Output the (x, y) coordinate of the center of the cell containing the given text.  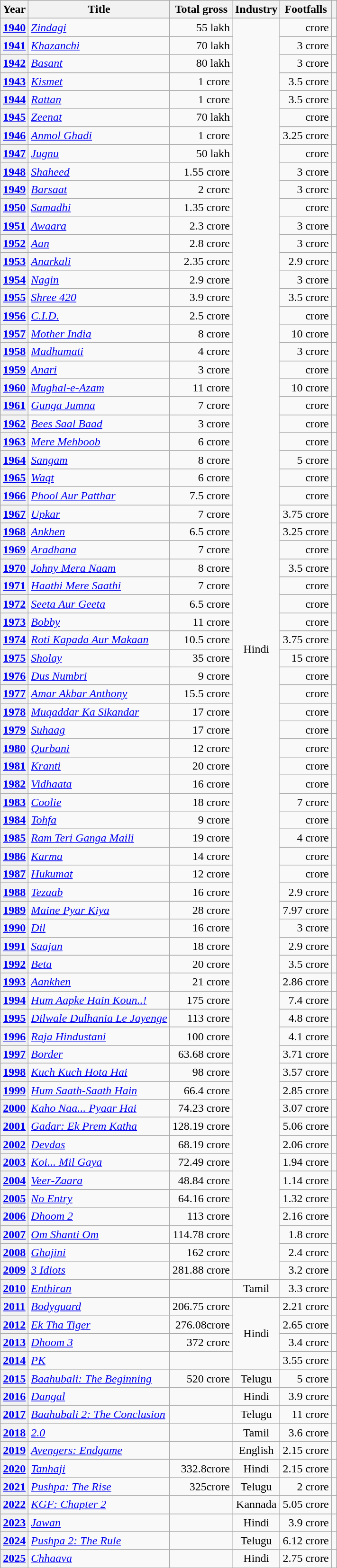
Kranti (99, 766)
Roti Kapada Aur Makaan (99, 640)
7.4 crore (306, 1000)
1983 (14, 802)
2007 (14, 1234)
Aankhen (99, 982)
Sholay (99, 658)
3.2 crore (306, 1270)
2.85 crore (306, 1090)
1978 (14, 712)
Raja Hindustani (99, 1036)
2019 (14, 1451)
1974 (14, 640)
2011 (14, 1306)
Saajan (99, 946)
3.4 crore (306, 1342)
66.4 crore (201, 1090)
Mere Mehboob (99, 442)
14 crore (201, 856)
1.94 crore (306, 1162)
2020 (14, 1469)
2.4 crore (306, 1252)
Samadhi (99, 207)
332.8crore (201, 1469)
98 crore (201, 1072)
10.5 crore (201, 640)
3.55 crore (306, 1360)
1995 (14, 1018)
Suhaag (99, 730)
1953 (14, 262)
206.75 crore (201, 1306)
1999 (14, 1090)
Anmol Ghadi (99, 135)
2015 (14, 1379)
5.06 crore (306, 1126)
2006 (14, 1216)
Avengers: Endgame (99, 1451)
Amar Akbar Anthony (99, 694)
3.07 crore (306, 1108)
Nagin (99, 280)
Bobby (99, 622)
Anarkali (99, 262)
3.6 crore (306, 1433)
Rattan (99, 99)
2017 (14, 1415)
1958 (14, 352)
2.75 crore (306, 1559)
Baahubali: The Beginning (99, 1379)
1951 (14, 226)
Gadar: Ek Prem Katha (99, 1126)
Aan (99, 244)
1987 (14, 874)
1994 (14, 1000)
2024 (14, 1541)
1991 (14, 946)
Chhaava (99, 1559)
2000 (14, 1108)
Karma (99, 856)
Jugnu (99, 153)
1968 (14, 532)
1949 (14, 189)
Year (14, 9)
72.49 crore (201, 1162)
2016 (14, 1397)
Footfalls (306, 9)
Mughal-e-Azam (99, 388)
Total gross (201, 9)
1997 (14, 1054)
PK (99, 1360)
3.71 crore (306, 1054)
7.5 crore (201, 496)
Barsaat (99, 189)
325crore (201, 1487)
1954 (14, 280)
Madhumati (99, 352)
Dhoom 3 (99, 1342)
276.08crore (201, 1324)
Pushpa 2: The Rule (99, 1541)
28 crore (201, 910)
1943 (14, 81)
Industry (256, 9)
Dus Numbri (99, 676)
2008 (14, 1252)
1973 (14, 622)
1956 (14, 316)
Shree 420 (99, 298)
63.68 crore (201, 1054)
Bodyguard (99, 1306)
Zeenat (99, 117)
1992 (14, 964)
3 Idiots (99, 1270)
1986 (14, 856)
2005 (14, 1198)
21 crore (201, 982)
Dangal (99, 1397)
1960 (14, 388)
1975 (14, 658)
15.5 crore (201, 694)
1948 (14, 171)
1.35 crore (201, 207)
2021 (14, 1487)
Tezaab (99, 892)
1940 (14, 27)
1976 (14, 676)
281.88 crore (201, 1270)
Shaheed (99, 171)
Hum Aapke Hain Koun..! (99, 1000)
1957 (14, 334)
Coolie (99, 802)
3.57 crore (306, 1072)
1980 (14, 748)
1985 (14, 838)
Waqt (99, 478)
Pushpa: The Rise (99, 1487)
2.3 crore (201, 226)
1964 (14, 460)
1982 (14, 784)
Qurbani (99, 748)
Border (99, 1054)
1947 (14, 153)
15 crore (306, 658)
Kismet (99, 81)
2004 (14, 1180)
1955 (14, 298)
Koi... Mil Gaya (99, 1162)
Mother India (99, 334)
1959 (14, 370)
1993 (14, 982)
3.3 crore (306, 1288)
2002 (14, 1144)
1967 (14, 514)
2.65 crore (306, 1324)
Ghajini (99, 1252)
1.8 crore (306, 1234)
80 lakh (201, 63)
2013 (14, 1342)
1970 (14, 568)
1981 (14, 766)
Bees Saal Baad (99, 424)
Vidhaata (99, 784)
2023 (14, 1523)
No Entry (99, 1198)
1966 (14, 496)
Gunga Jumna (99, 406)
4.1 crore (306, 1036)
Enthiran (99, 1288)
Ankhen (99, 532)
1.14 crore (306, 1180)
Maine Pyar Kiya (99, 910)
KGF: Chapter 2 (99, 1505)
1990 (14, 928)
1972 (14, 604)
Zindagi (99, 27)
1969 (14, 550)
Seeta Aur Geeta (99, 604)
English (256, 1451)
100 crore (201, 1036)
Tohfa (99, 820)
1998 (14, 1072)
128.19 crore (201, 1126)
372 crore (201, 1342)
Sangam (99, 460)
Aradhana (99, 550)
Devdas (99, 1144)
2.16 crore (306, 1216)
1945 (14, 117)
Dhoom 2 (99, 1216)
1961 (14, 406)
1963 (14, 442)
Johny Mera Naam (99, 568)
1984 (14, 820)
1944 (14, 99)
Basant (99, 63)
114.78 crore (201, 1234)
2.86 crore (306, 982)
1989 (14, 910)
2014 (14, 1360)
Ram Teri Ganga Maili (99, 838)
Anari (99, 370)
Om Shanti Om (99, 1234)
Kuch Kuch Hota Hai (99, 1072)
Phool Aur Patthar (99, 496)
1941 (14, 45)
1942 (14, 63)
2018 (14, 1433)
Title (99, 9)
1996 (14, 1036)
Veer-Zaara (99, 1180)
175 crore (201, 1000)
Awaara (99, 226)
1971 (14, 586)
2.06 crore (306, 1144)
Haathi Mere Saathi (99, 586)
19 crore (201, 838)
2009 (14, 1270)
2010 (14, 1288)
Baahubali 2: The Conclusion (99, 1415)
Dilwale Dulhania Le Jayenge (99, 1018)
Khazanchi (99, 45)
1962 (14, 424)
2025 (14, 1559)
74.23 crore (201, 1108)
2.35 crore (201, 262)
Kannada (256, 1505)
2022 (14, 1505)
1.55 crore (201, 171)
55 lakh (201, 27)
2.5 crore (201, 316)
2.21 crore (306, 1306)
1952 (14, 244)
64.16 crore (201, 1198)
C.I.D. (99, 316)
Beta (99, 964)
2.8 crore (201, 244)
Ek Tha Tiger (99, 1324)
162 crore (201, 1252)
5.05 crore (306, 1505)
7.97 crore (306, 910)
6.12 crore (306, 1541)
2012 (14, 1324)
1979 (14, 730)
Kaho Naa... Pyaar Hai (99, 1108)
48.84 crore (201, 1180)
1988 (14, 892)
1977 (14, 694)
Jawan (99, 1523)
Hum Saath-Saath Hain (99, 1090)
4.8 crore (306, 1018)
2.0 (99, 1433)
68.19 crore (201, 1144)
2003 (14, 1162)
2001 (14, 1126)
Muqaddar Ka Sikandar (99, 712)
Upkar (99, 514)
520 crore (201, 1379)
1950 (14, 207)
1946 (14, 135)
50 lakh (201, 153)
1965 (14, 478)
Tanhaji (99, 1469)
1.32 crore (306, 1198)
Hukumat (99, 874)
Dil (99, 928)
35 crore (201, 658)
